From the cell containing the given text, extract its center point as [x, y] coordinate. 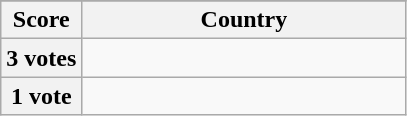
Score [42, 20]
3 votes [42, 58]
Country [244, 20]
1 vote [42, 96]
